Search for the cell housing the specified text and yield its [x, y] center coordinate. 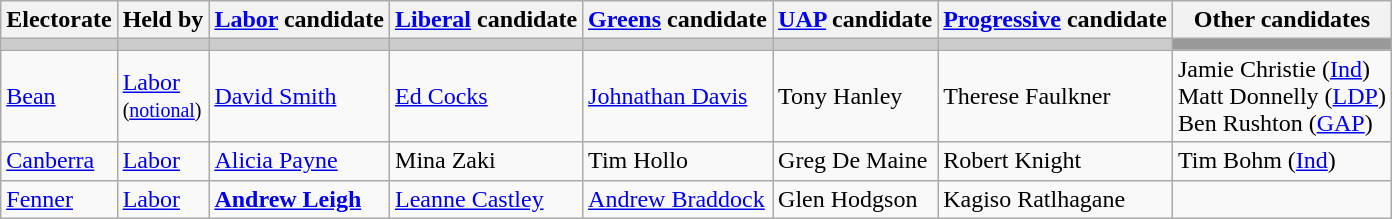
Mina Zaki [486, 161]
Held by [163, 20]
Jamie Christie (Ind)Matt Donnelly (LDP)Ben Rushton (GAP) [1282, 96]
Robert Knight [1056, 161]
Alicia Payne [300, 161]
Labor candidate [300, 20]
Therese Faulkner [1056, 96]
Tony Hanley [856, 96]
Tim Bohm (Ind) [1282, 161]
Tim Hollo [678, 161]
Greens candidate [678, 20]
Electorate [59, 20]
Leanne Castley [486, 199]
Bean [59, 96]
Liberal candidate [486, 20]
Fenner [59, 199]
Progressive candidate [1056, 20]
David Smith [300, 96]
Glen Hodgson [856, 199]
Johnathan Davis [678, 96]
Andrew Leigh [300, 199]
Labor(notional) [163, 96]
Andrew Braddock [678, 199]
Kagiso Ratlhagane [1056, 199]
Canberra [59, 161]
Greg De Maine [856, 161]
Other candidates [1282, 20]
Ed Cocks [486, 96]
UAP candidate [856, 20]
